Return the [x, y] coordinate for the center point of the cell that contains the specified text.  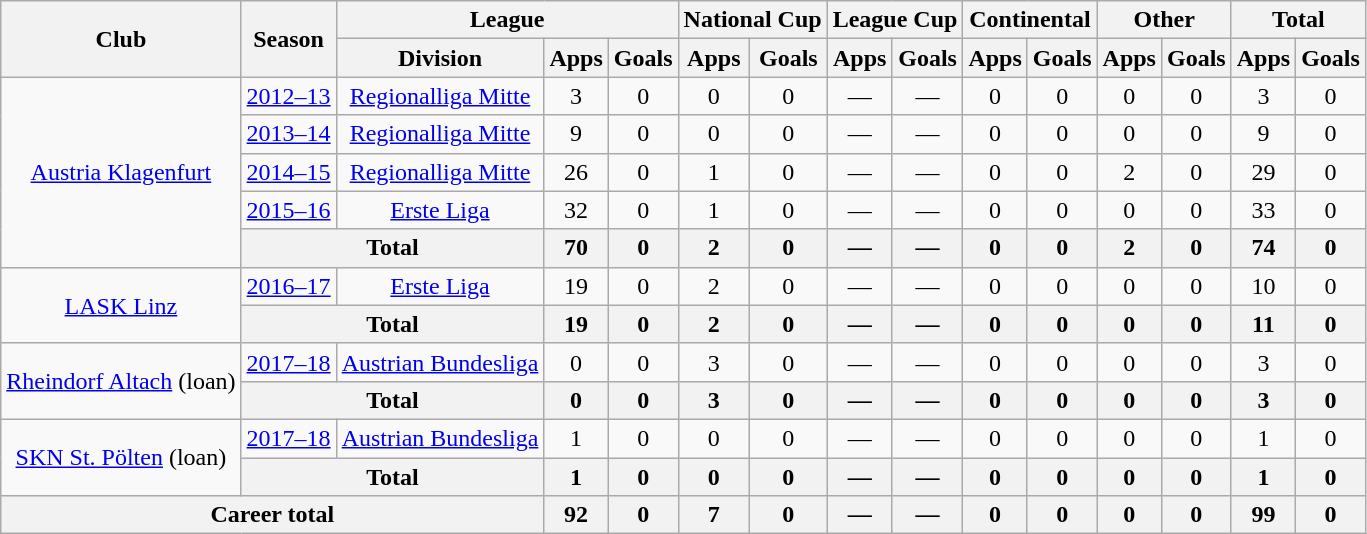
2015–16 [288, 210]
70 [576, 248]
33 [1263, 210]
74 [1263, 248]
Rheindorf Altach (loan) [121, 381]
2016–17 [288, 286]
7 [714, 515]
Division [440, 58]
Career total [272, 515]
League Cup [895, 20]
LASK Linz [121, 305]
92 [576, 515]
League [507, 20]
Austria Klagenfurt [121, 172]
Season [288, 39]
Continental [1030, 20]
11 [1263, 324]
Club [121, 39]
99 [1263, 515]
29 [1263, 172]
2014–15 [288, 172]
10 [1263, 286]
32 [576, 210]
2013–14 [288, 134]
2012–13 [288, 96]
Other [1164, 20]
SKN St. Pölten (loan) [121, 457]
26 [576, 172]
National Cup [752, 20]
